Search for the cell housing the specified text and yield its (x, y) center coordinate. 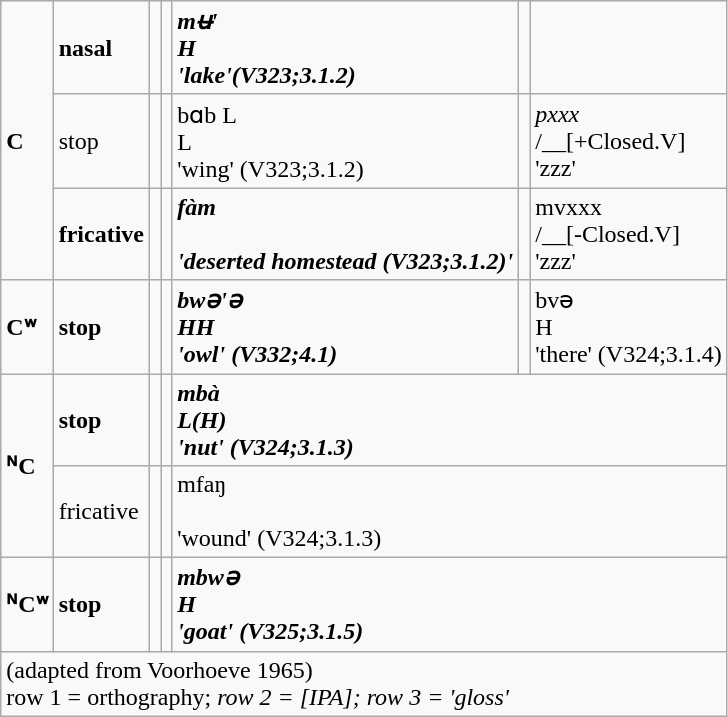
mbwə H'goat' (V325;3.1.5) (450, 605)
ᴺC (27, 466)
mʉ' H'lake'(V323;3.1.2) (346, 48)
pxxx /__[+Closed.V]'zzz' (629, 141)
bwə'ə HH'owl' (V332;4.1) (346, 327)
(adapted from Voorhoeve 1965)row 1 = orthography; row 2 = [IPA]; row 3 = 'gloss' (364, 684)
bɑb L L'wing' (V323;3.1.2) (346, 141)
ᴺCʷ (27, 605)
mfaŋ'wound' (V324;3.1.3) (450, 512)
mbà L(H)'nut' (V324;3.1.3) (450, 420)
bvə H'there' (V324;3.1.4) (629, 327)
C (27, 140)
nasal (101, 48)
fàm'deserted homestead (V323;3.1.2)' (346, 234)
Cʷ (27, 327)
mvxxx /__[-Closed.V]'zzz' (629, 234)
